Find where the given text appears and provide that cell's center as (X, Y) coordinate. 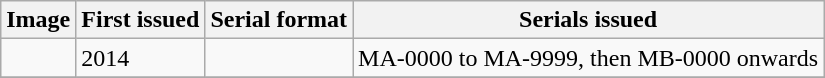
Serials issued (588, 20)
Serial format (279, 20)
First issued (140, 20)
MA-0000 to MA-9999, then MB-0000 onwards (588, 58)
2014 (140, 58)
Image (38, 20)
